Scan for the cell matching the given text and deliver its [x, y] coordinate at center. 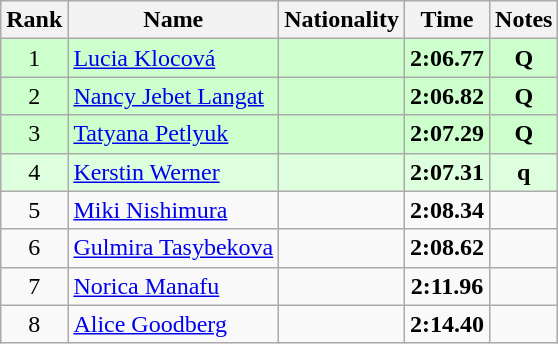
6 [34, 248]
Nationality [342, 20]
Alice Goodberg [174, 324]
3 [34, 134]
Rank [34, 20]
Kerstin Werner [174, 172]
8 [34, 324]
2:07.29 [446, 134]
2:14.40 [446, 324]
Name [174, 20]
q [524, 172]
2:07.31 [446, 172]
Nancy Jebet Langat [174, 96]
Lucia Klocová [174, 58]
Notes [524, 20]
Time [446, 20]
Gulmira Tasybekova [174, 248]
2:11.96 [446, 286]
Norica Manafu [174, 286]
2:08.62 [446, 248]
2 [34, 96]
Tatyana Petlyuk [174, 134]
Miki Nishimura [174, 210]
2:06.82 [446, 96]
2:06.77 [446, 58]
1 [34, 58]
7 [34, 286]
2:08.34 [446, 210]
4 [34, 172]
5 [34, 210]
